Pinpoint the cell where the given text exists, returning its (x, y) midpoint coordinate. 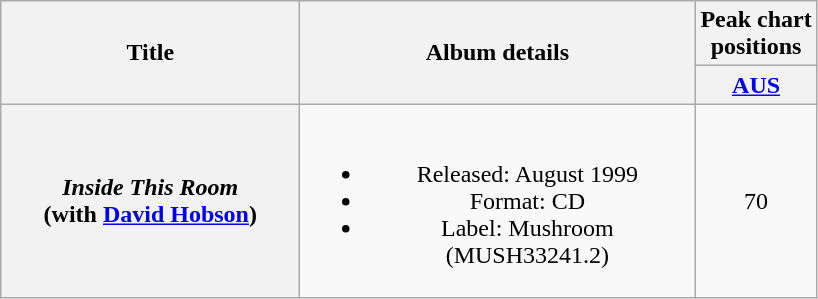
Released: August 1999Format: CDLabel: Mushroom (MUSH33241.2) (498, 201)
Album details (498, 52)
Title (150, 52)
Peak chartpositions (756, 34)
Inside This Room (with David Hobson) (150, 201)
AUS (756, 85)
70 (756, 201)
